Pinpoint the cell where the given text exists, returning its (X, Y) midpoint coordinate. 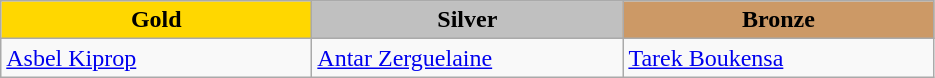
Tarek Boukensa (778, 58)
Antar Zerguelaine (468, 58)
Silver (468, 20)
Asbel Kiprop (156, 58)
Bronze (778, 20)
Gold (156, 20)
